Return the [X, Y] coordinate for the center point of the cell that contains the specified text.  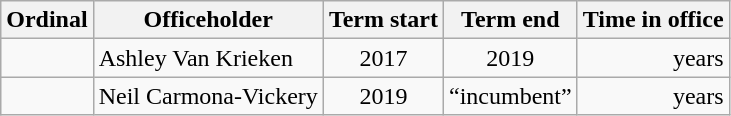
Term start [383, 20]
Term end [511, 20]
Neil Carmona-Vickery [208, 96]
2017 [383, 58]
Officeholder [208, 20]
Ashley Van Krieken [208, 58]
Ordinal [47, 20]
“incumbent” [511, 96]
Time in office [653, 20]
